Find where the given text appears and provide that cell's center as [x, y] coordinate. 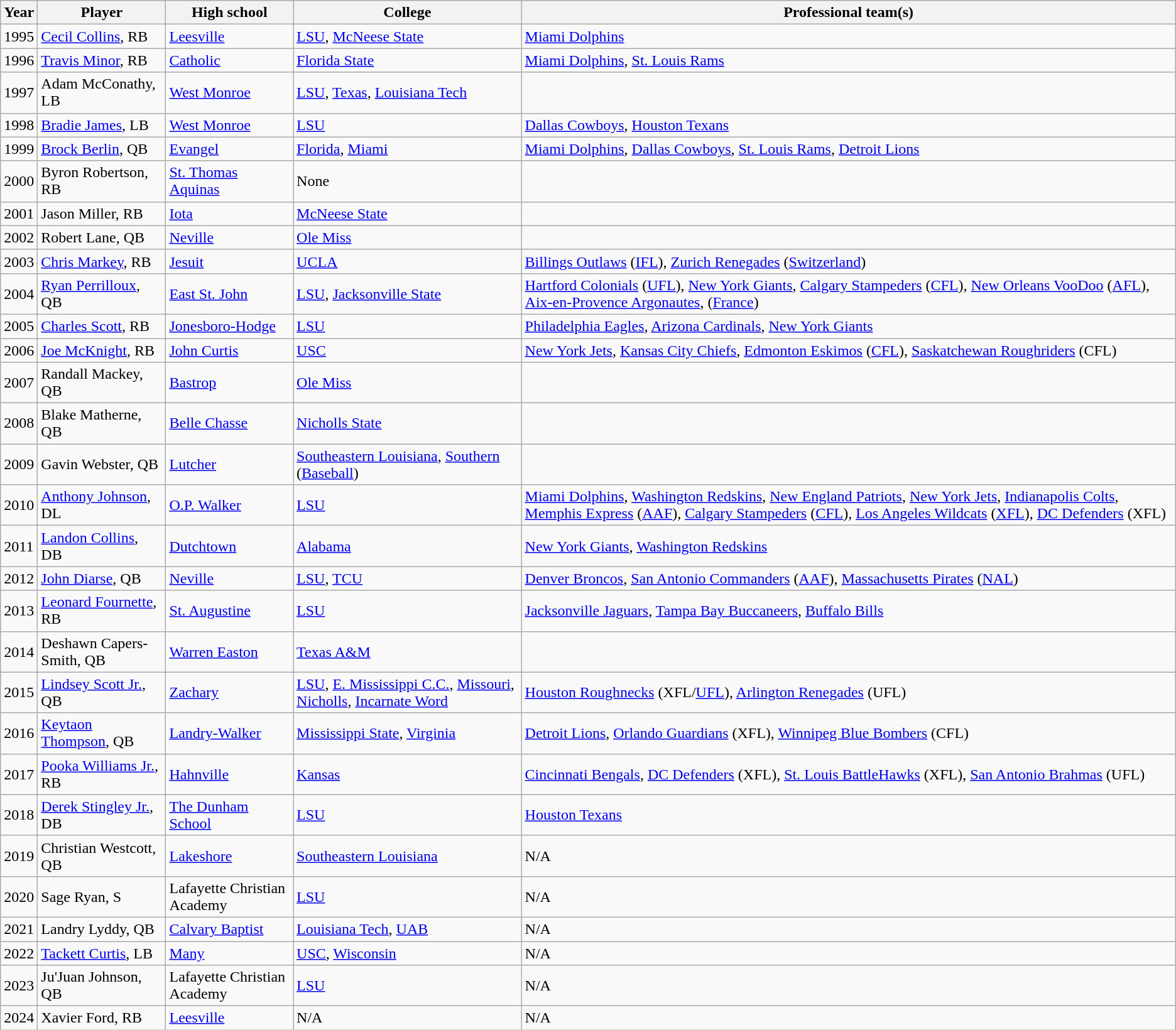
Travis Minor, RB [102, 60]
1999 [19, 149]
2005 [19, 326]
1996 [19, 60]
LSU, TCU [407, 578]
Charles Scott, RB [102, 326]
Gavin Webster, QB [102, 465]
Hahnville [230, 774]
LSU, Jacksonville State [407, 294]
2013 [19, 610]
Cecil Collins, RB [102, 36]
2018 [19, 815]
Keytaon Thompson, QB [102, 734]
Miami Dolphins, Dallas Cowboys, St. Louis Rams, Detroit Lions [848, 149]
Landon Collins, DB [102, 546]
Derek Stingley Jr., DB [102, 815]
Chris Markey, RB [102, 261]
Jason Miller, RB [102, 214]
Houston Texans [848, 815]
2001 [19, 214]
Jesuit [230, 261]
2017 [19, 774]
2004 [19, 294]
Xavier Ford, RB [102, 1018]
East St. John [230, 294]
2010 [19, 505]
2023 [19, 986]
2014 [19, 652]
College [407, 13]
2003 [19, 261]
Lutcher [230, 465]
Billings Outlaws (IFL), Zurich Renegades (Switzerland) [848, 261]
Byron Robertson, RB [102, 181]
Robert Lane, QB [102, 237]
Texas A&M [407, 652]
Pooka Williams Jr., RB [102, 774]
Southeastern Louisiana, Southern (Baseball) [407, 465]
Bastrop [230, 383]
Jonesboro-Hodge [230, 326]
Tackett Curtis, LB [102, 953]
1995 [19, 36]
2021 [19, 929]
2000 [19, 181]
Blake Matherne, QB [102, 423]
Southeastern Louisiana [407, 855]
Nicholls State [407, 423]
Cincinnati Bengals, DC Defenders (XFL), St. Louis BattleHawks (XFL), San Antonio Brahmas (UFL) [848, 774]
Sage Ryan, S [102, 897]
Joe McKnight, RB [102, 350]
Warren Easton [230, 652]
St. Augustine [230, 610]
Year [19, 13]
Lakeshore [230, 855]
2002 [19, 237]
LSU, E. Mississippi C.C., Missouri, Nicholls, Incarnate Word [407, 692]
2012 [19, 578]
Bradie James, LB [102, 125]
Hartford Colonials (UFL), New York Giants, Calgary Stampeders (CFL), New Orleans VooDoo (AFL), Aix-en-Provence Argonautes, (France) [848, 294]
Louisiana Tech, UAB [407, 929]
2011 [19, 546]
Jacksonville Jaguars, Tampa Bay Buccaneers, Buffalo Bills [848, 610]
John Diarse, QB [102, 578]
New York Giants, Washington Redskins [848, 546]
Mississippi State, Virginia [407, 734]
Denver Broncos, San Antonio Commanders (AAF), Massachusetts Pirates (NAL) [848, 578]
2007 [19, 383]
Calvary Baptist [230, 929]
Landry-Walker [230, 734]
High school [230, 13]
LSU, McNeese State [407, 36]
LSU, Texas, Louisiana Tech [407, 93]
2009 [19, 465]
Iota [230, 214]
2016 [19, 734]
John Curtis [230, 350]
2022 [19, 953]
UCLA [407, 261]
Player [102, 13]
Landry Lyddy, QB [102, 929]
2020 [19, 897]
The Dunham School [230, 815]
Alabama [407, 546]
St. Thomas Aquinas [230, 181]
Miami Dolphins [848, 36]
Adam McConathy, LB [102, 93]
Belle Chasse [230, 423]
Zachary [230, 692]
Deshawn Capers-Smith, QB [102, 652]
Dutchtown [230, 546]
Kansas [407, 774]
Ju'Juan Johnson, QB [102, 986]
Ryan Perrilloux, QB [102, 294]
Leonard Fournette, RB [102, 610]
Many [230, 953]
Brock Berlin, QB [102, 149]
2006 [19, 350]
None [407, 181]
Florida State [407, 60]
Lindsey Scott Jr., QB [102, 692]
Miami Dolphins, St. Louis Rams [848, 60]
1997 [19, 93]
2015 [19, 692]
USC [407, 350]
Catholic [230, 60]
2024 [19, 1018]
McNeese State [407, 214]
USC, Wisconsin [407, 953]
Houston Roughnecks (XFL/UFL), Arlington Renegades (UFL) [848, 692]
Christian Westcott, QB [102, 855]
Philadelphia Eagles, Arizona Cardinals, New York Giants [848, 326]
2019 [19, 855]
2008 [19, 423]
New York Jets, Kansas City Chiefs, Edmonton Eskimos (CFL), Saskatchewan Roughriders (CFL) [848, 350]
O.P. Walker [230, 505]
Randall Mackey, QB [102, 383]
Anthony Johnson, DL [102, 505]
Detroit Lions, Orlando Guardians (XFL), Winnipeg Blue Bombers (CFL) [848, 734]
Evangel [230, 149]
Professional team(s) [848, 13]
Dallas Cowboys, Houston Texans [848, 125]
Florida, Miami [407, 149]
1998 [19, 125]
